Find where the given text appears and provide that cell's center as [X, Y] coordinate. 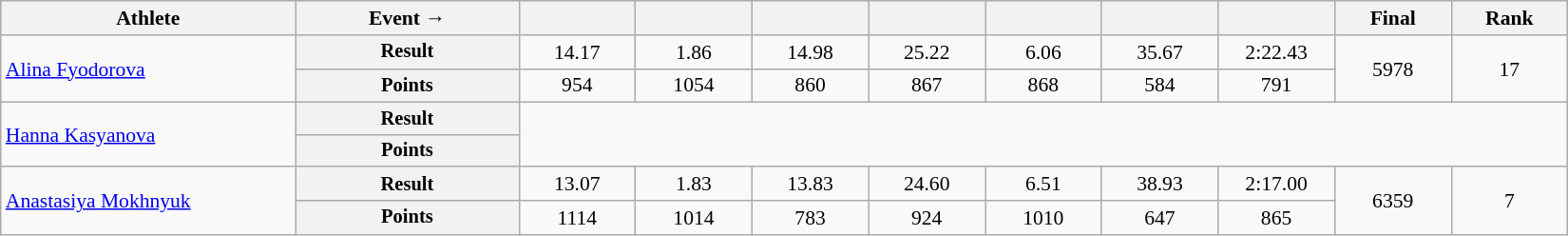
6.06 [1043, 52]
860 [810, 86]
1010 [1043, 218]
1114 [578, 218]
791 [1277, 86]
Rank [1509, 18]
13.07 [578, 184]
Final [1393, 18]
24.60 [927, 184]
2:17.00 [1277, 184]
1014 [694, 218]
Athlete [148, 18]
38.93 [1159, 184]
7 [1509, 200]
14.98 [810, 52]
1054 [694, 86]
Hanna Kasyanova [148, 135]
647 [1159, 218]
6359 [1393, 200]
865 [1277, 218]
13.83 [810, 184]
Anastasiya Mokhnyuk [148, 200]
2:22.43 [1277, 52]
783 [810, 218]
Event → [407, 18]
17 [1509, 69]
868 [1043, 86]
867 [927, 86]
14.17 [578, 52]
35.67 [1159, 52]
1.86 [694, 52]
1.83 [694, 184]
Alina Fyodorova [148, 69]
954 [578, 86]
5978 [1393, 69]
25.22 [927, 52]
6.51 [1043, 184]
924 [927, 218]
584 [1159, 86]
